Detect which cell encompasses the target text, then output its (x, y) center coordinate. 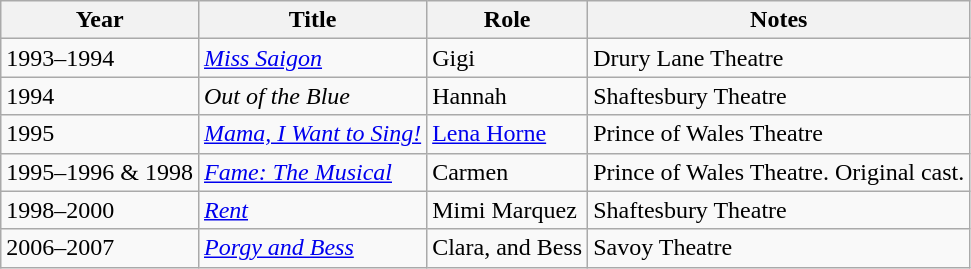
Title (312, 20)
Lena Horne (508, 134)
Gigi (508, 58)
Savoy Theatre (779, 248)
Mimi Marquez (508, 210)
Mama, I Want to Sing! (312, 134)
Hannah (508, 96)
Prince of Wales Theatre. Original cast. (779, 172)
Drury Lane Theatre (779, 58)
Role (508, 20)
Year (100, 20)
2006–2007 (100, 248)
Fame: The Musical (312, 172)
1995 (100, 134)
Out of the Blue (312, 96)
Clara, and Bess (508, 248)
Carmen (508, 172)
1995–1996 & 1998 (100, 172)
1993–1994 (100, 58)
Rent (312, 210)
1998–2000 (100, 210)
Miss Saigon (312, 58)
Notes (779, 20)
Porgy and Bess (312, 248)
1994 (100, 96)
Prince of Wales Theatre (779, 134)
